Provide the [x, y] coordinate of the cell's center where the given text is located.  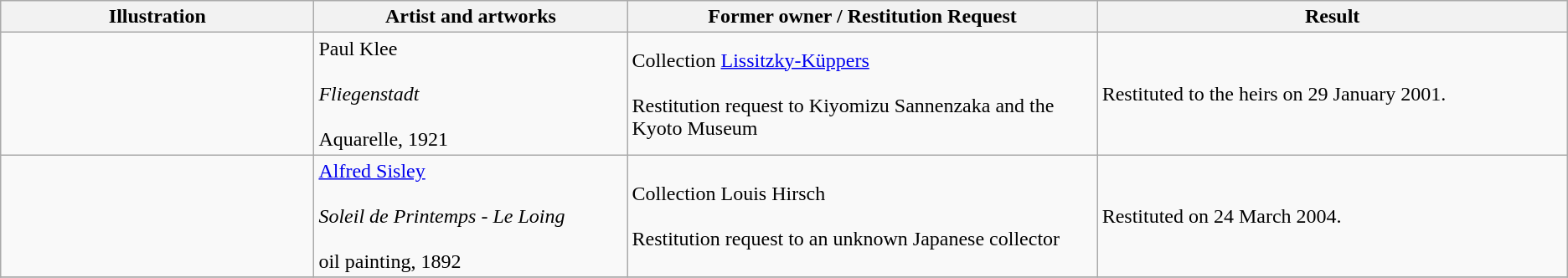
Restituted on 24 March 2004. [1332, 216]
Illustration [157, 17]
Former owner / Restitution Request [863, 17]
Collection Lissitzky-KüppersRestitution request to Kiyomizu Sannenzaka and the Kyoto Museum [863, 94]
Paul KleeFliegenstadtAquarelle, 1921 [471, 94]
Artist and artworks [471, 17]
Restituted to the heirs on 29 January 2001. [1332, 94]
Result [1332, 17]
Collection Louis Hirsch Restitution request to an unknown Japanese collector [863, 216]
Alfred SisleySoleil de Printemps - Le Loingoil painting, 1892 [471, 216]
